Return the (X, Y) coordinate for the center point of the cell that contains the specified text.  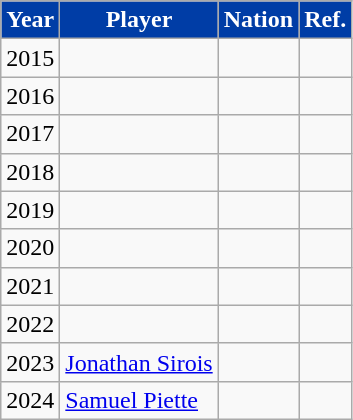
Player (139, 20)
2023 (30, 362)
2018 (30, 172)
2020 (30, 248)
2015 (30, 58)
2022 (30, 324)
2016 (30, 96)
2024 (30, 400)
2021 (30, 286)
Samuel Piette (139, 400)
Jonathan Sirois (139, 362)
2017 (30, 134)
Year (30, 20)
Nation (258, 20)
2019 (30, 210)
Ref. (326, 20)
